From the cell containing the given text, extract its center point as (X, Y) coordinate. 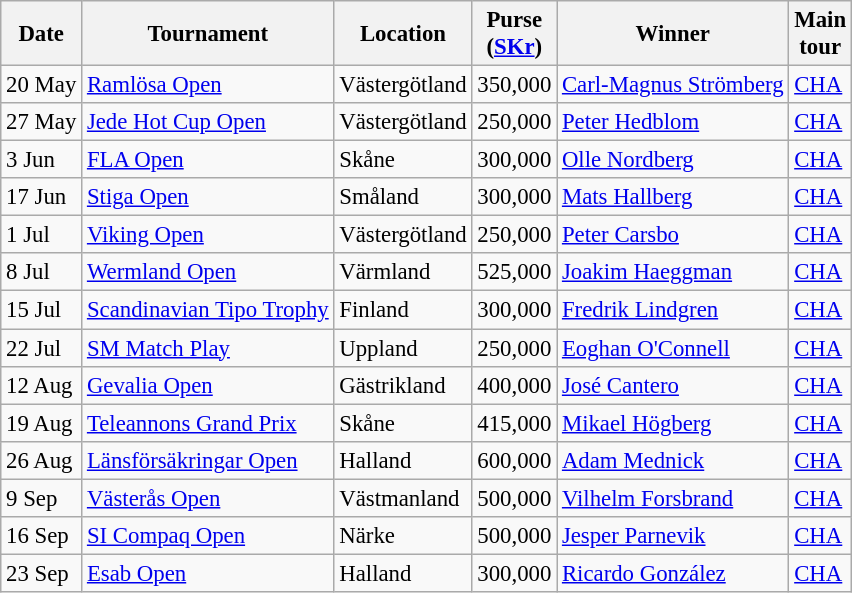
Västerås Open (208, 498)
Uppland (403, 348)
400,000 (514, 385)
Teleannons Grand Prix (208, 423)
17 Jun (42, 197)
Närke (403, 536)
Winner (673, 34)
SI Compaq Open (208, 536)
Tournament (208, 34)
Vilhelm Forsbrand (673, 498)
Mikael Högberg (673, 423)
SM Match Play (208, 348)
600,000 (514, 460)
Scandinavian Tipo Trophy (208, 310)
Carl-Magnus Strömberg (673, 85)
Eoghan O'Connell (673, 348)
Viking Open (208, 235)
Stiga Open (208, 197)
Gevalia Open (208, 385)
Jesper Parnevik (673, 536)
Esab Open (208, 573)
Ricardo González (673, 573)
José Cantero (673, 385)
19 Aug (42, 423)
22 Jul (42, 348)
12 Aug (42, 385)
Maintour (820, 34)
Mats Hallberg (673, 197)
20 May (42, 85)
9 Sep (42, 498)
Joakim Haeggman (673, 273)
525,000 (514, 273)
Värmland (403, 273)
Gästrikland (403, 385)
Västmanland (403, 498)
3 Jun (42, 160)
Peter Carsbo (673, 235)
Adam Mednick (673, 460)
15 Jul (42, 310)
Location (403, 34)
16 Sep (42, 536)
Ramlösa Open (208, 85)
Länsförsäkringar Open (208, 460)
Olle Nordberg (673, 160)
1 Jul (42, 235)
415,000 (514, 423)
Wermland Open (208, 273)
Peter Hedblom (673, 122)
Purse(SKr) (514, 34)
FLA Open (208, 160)
27 May (42, 122)
Fredrik Lindgren (673, 310)
8 Jul (42, 273)
26 Aug (42, 460)
Småland (403, 197)
23 Sep (42, 573)
350,000 (514, 85)
Finland (403, 310)
Date (42, 34)
Jede Hot Cup Open (208, 122)
